Locate the cell with the specified text and output its [x, y] center coordinate. 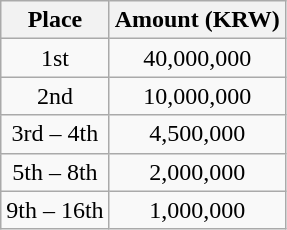
3rd – 4th [55, 134]
2nd [55, 96]
5th – 8th [55, 172]
9th – 16th [55, 210]
Amount (KRW) [197, 20]
10,000,000 [197, 96]
40,000,000 [197, 58]
2,000,000 [197, 172]
1st [55, 58]
4,500,000 [197, 134]
1,000,000 [197, 210]
Place [55, 20]
